Return [x, y] of the center of cell containing provided text 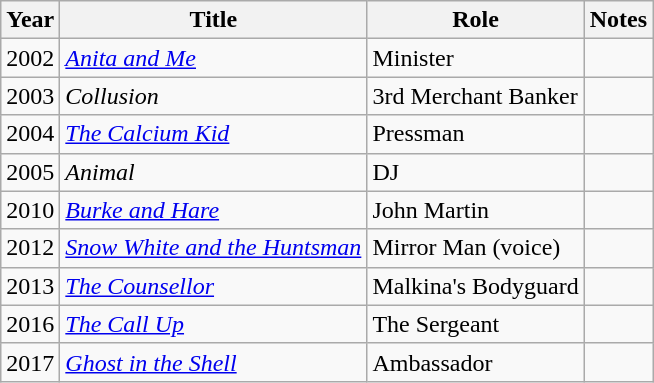
Snow White and the Huntsman [214, 248]
2002 [30, 58]
Collusion [214, 96]
The Call Up [214, 324]
Malkina's Bodyguard [476, 286]
Notes [618, 20]
Animal [214, 172]
2010 [30, 210]
2013 [30, 286]
2012 [30, 248]
Burke and Hare [214, 210]
Ambassador [476, 362]
3rd Merchant Banker [476, 96]
2004 [30, 134]
The Sergeant [476, 324]
Role [476, 20]
Ghost in the Shell [214, 362]
DJ [476, 172]
2017 [30, 362]
2005 [30, 172]
2003 [30, 96]
The Counsellor [214, 286]
Year [30, 20]
John Martin [476, 210]
Anita and Me [214, 58]
The Calcium Kid [214, 134]
Pressman [476, 134]
Minister [476, 58]
Mirror Man (voice) [476, 248]
2016 [30, 324]
Title [214, 20]
